Find where the given text appears and provide that cell's center as (x, y) coordinate. 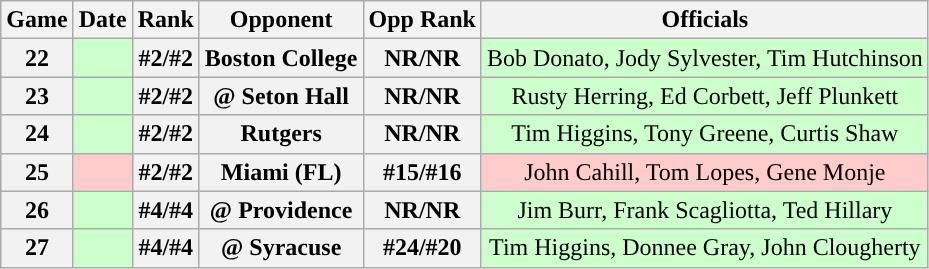
#24/#20 (422, 248)
Miami (FL) (281, 172)
26 (37, 210)
23 (37, 96)
Game (37, 20)
Rutgers (281, 134)
Bob Donato, Jody Sylvester, Tim Hutchinson (704, 58)
24 (37, 134)
Rank (166, 20)
22 (37, 58)
Tim Higgins, Tony Greene, Curtis Shaw (704, 134)
27 (37, 248)
@ Providence (281, 210)
25 (37, 172)
#15/#16 (422, 172)
@ Seton Hall (281, 96)
Rusty Herring, Ed Corbett, Jeff Plunkett (704, 96)
Officials (704, 20)
Opp Rank (422, 20)
Jim Burr, Frank Scagliotta, Ted Hillary (704, 210)
@ Syracuse (281, 248)
Opponent (281, 20)
Boston College (281, 58)
Date (102, 20)
Tim Higgins, Donnee Gray, John Clougherty (704, 248)
John Cahill, Tom Lopes, Gene Monje (704, 172)
